Find where the given text appears and provide that cell's center as (x, y) coordinate. 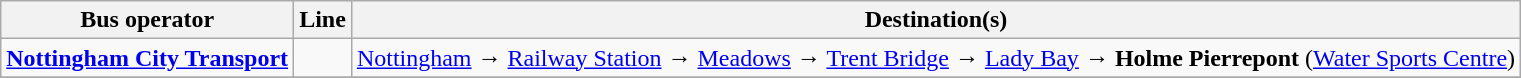
Nottingham City Transport (148, 58)
Line (323, 20)
Nottingham → Railway Station → Meadows → Trent Bridge → Lady Bay → Holme Pierrepont (Water Sports Centre) (936, 58)
Destination(s) (936, 20)
Bus operator (148, 20)
